Return (x, y) of the center of cell containing provided text 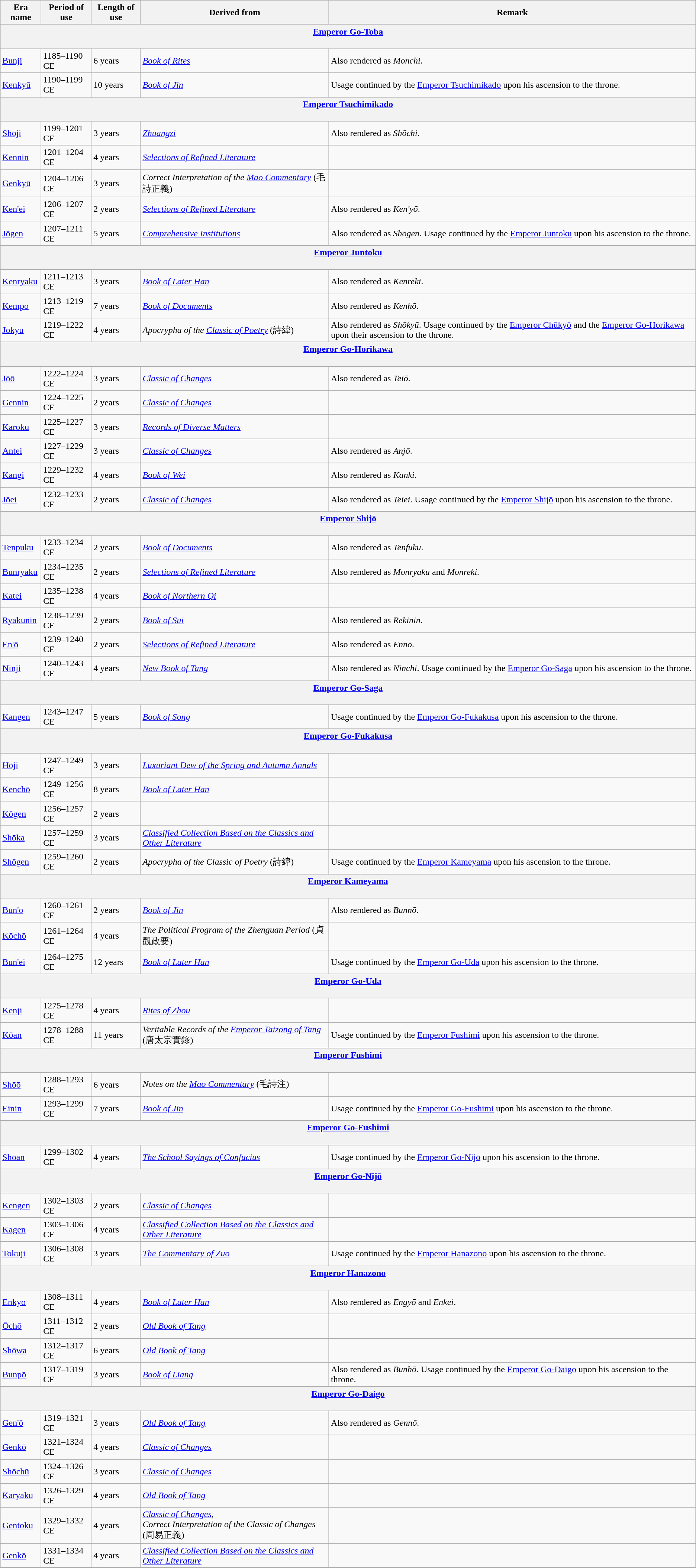
Emperor Juntoku (348, 257)
Book of Liang (235, 1375)
Correct Interpretation of the Mao Commentary (毛詩正義) (235, 183)
Also rendered as Engyō and Enkei. (512, 1302)
1224–1225 CE (66, 403)
Shōka (21, 838)
1278–1288 CE (66, 1035)
Hōji (21, 765)
Emperor Go-Uda (348, 986)
Emperor Go-Fukakusa (348, 741)
Usage continued by the Emperor Kameyama upon his ascension to the throne. (512, 862)
1326–1329 CE (66, 1495)
Usage continued by the Emperor Hanazono upon his ascension to the throne. (512, 1254)
Jōei (21, 499)
Also rendered as Shōkyū. Usage continued by the Emperor Chūkyō and the Emperor Go-Horikawa upon their ascension to the throne. (512, 330)
Shōji (21, 133)
Emperor Fushimi (348, 1060)
1306–1308 CE (66, 1254)
Also rendered as Ninchi. Usage continued by the Emperor Go-Saga upon his ascension to the throne. (512, 668)
1321–1324 CE (66, 1447)
Also rendered as Shōgen. Usage continued by the Emperor Juntoku upon his ascension to the throne. (512, 233)
Also rendered as Monryaku and Monreki. (512, 571)
Tokuji (21, 1254)
The Political Program of the Zhenguan Period (貞觀政要) (235, 936)
Enkyō (21, 1302)
Bun'ō (21, 910)
1308–1311 CE (66, 1302)
1238–1239 CE (66, 620)
Derived from (235, 13)
Kenryaku (21, 282)
1204–1206 CE (66, 183)
Usage continued by the Emperor Fushimi upon his ascension to the throne. (512, 1035)
Comprehensive Institutions (235, 233)
Length of use (116, 13)
Also rendered as Ennō. (512, 644)
Book of Rites (235, 61)
Kōan (21, 1035)
1303–1306 CE (66, 1229)
Also rendered as Shōchi. (512, 133)
1311–1312 CE (66, 1326)
1185–1190 CE (66, 61)
Emperor Kameyama (348, 886)
New Book of Tang (235, 668)
Shōan (21, 1157)
Tenpuku (21, 548)
Kenkyū (21, 85)
1257–1259 CE (66, 838)
Veritable Records of the Emperor Taizong of Tang (唐太宗實錄) (235, 1035)
The Commentary of Zuo (235, 1254)
Book of Sui (235, 620)
1240–1243 CE (66, 668)
1206–1207 CE (66, 209)
Also rendered as Ken'yō. (512, 209)
Karyaku (21, 1495)
1219–1222 CE (66, 330)
Ōchō (21, 1326)
1324–1326 CE (66, 1471)
Ryakunin (21, 620)
Also rendered as Kenreki. (512, 282)
Jōō (21, 378)
1229–1232 CE (66, 475)
Emperor Tsuchimikado (348, 109)
11 years (116, 1035)
Karoku (21, 427)
Emperor Go-Toba (348, 36)
Jōkyū (21, 330)
Kōchō (21, 936)
1319–1321 CE (66, 1423)
Katei (21, 596)
1227–1229 CE (66, 451)
Ken'ei (21, 209)
The School Sayings of Confucius (235, 1157)
Records of Diverse Matters (235, 427)
Classic of Changes,Correct Interpretation of the Classic of Changes (周易正義) (235, 1526)
Also rendered as Teiō. (512, 378)
Emperor Go-Fushimi (348, 1133)
Also rendered as Tenfuku. (512, 548)
1211–1213 CE (66, 282)
Bun'ei (21, 962)
Antei (21, 451)
Kengen (21, 1205)
Shōō (21, 1084)
Gen'ō (21, 1423)
Einin (21, 1109)
1235–1238 CE (66, 596)
1275–1278 CE (66, 1010)
1199–1201 CE (66, 133)
Emperor Go-Nijō (348, 1181)
Shōgen (21, 862)
Usage continued by the Emperor Tsuchimikado upon his ascension to the throne. (512, 85)
Ninji (21, 668)
1249–1256 CE (66, 789)
1201–1204 CE (66, 158)
Rites of Zhou (235, 1010)
12 years (116, 962)
Also rendered as Teiei. Usage continued by the Emperor Shijō upon his ascension to the throne. (512, 499)
1207–1211 CE (66, 233)
Genkyū (21, 183)
1233–1234 CE (66, 548)
1234–1235 CE (66, 571)
1247–1249 CE (66, 765)
1256–1257 CE (66, 814)
1243–1247 CE (66, 717)
1288–1293 CE (66, 1084)
Gennin (21, 403)
Emperor Go-Saga (348, 693)
En'ō (21, 644)
Usage continued by the Emperor Go-Uda upon his ascension to the throne. (512, 962)
Kōgen (21, 814)
Also rendered as Rekinin. (512, 620)
Shōwa (21, 1350)
1213–1219 CE (66, 305)
1259–1260 CE (66, 862)
Kangi (21, 475)
Era name (21, 13)
10 years (116, 85)
Luxuriant Dew of the Spring and Autumn Annals (235, 765)
Kenji (21, 1010)
Also rendered as Kenhō. (512, 305)
1317–1319 CE (66, 1375)
Also rendered as Bunhō. Usage continued by the Emperor Go-Daigo upon his ascension to the throne. (512, 1375)
Usage continued by the Emperor Go-Fushimi upon his ascension to the throne. (512, 1109)
Kempo (21, 305)
Notes on the Mao Commentary (毛詩注) (235, 1084)
8 years (116, 789)
Gentoku (21, 1526)
Book of Northern Qi (235, 596)
1260–1261 CE (66, 910)
Kagen (21, 1229)
Also rendered as Monchi. (512, 61)
1264–1275 CE (66, 962)
Kenchō (21, 789)
Usage continued by the Emperor Go-Nijō upon his ascension to the throne. (512, 1157)
Bunryaku (21, 571)
Usage continued by the Emperor Go-Fukakusa upon his ascension to the throne. (512, 717)
Bunji (21, 61)
Kangen (21, 717)
Zhuangzi (235, 133)
Also rendered as Gennō. (512, 1423)
Jōgen (21, 233)
1329–1332 CE (66, 1526)
Emperor Hanazono (348, 1277)
Emperor Go-Daigo (348, 1399)
Period of use (66, 13)
Also rendered as Kanki. (512, 475)
1190–1199 CE (66, 85)
1302–1303 CE (66, 1205)
1299–1302 CE (66, 1157)
1261–1264 CE (66, 936)
Emperor Shijō (348, 523)
1222–1224 CE (66, 378)
1312–1317 CE (66, 1350)
1232–1233 CE (66, 499)
Also rendered as Anjō. (512, 451)
Shōchū (21, 1471)
1239–1240 CE (66, 644)
1331–1334 CE (66, 1555)
Also rendered as Bunnō. (512, 910)
1293–1299 CE (66, 1109)
Emperor Go-Horikawa (348, 354)
1225–1227 CE (66, 427)
Book of Song (235, 717)
Bunpō (21, 1375)
Kennin (21, 158)
Book of Wei (235, 475)
Remark (512, 13)
